Return the (X, Y) coordinate for the center point of the cell that contains the specified text.  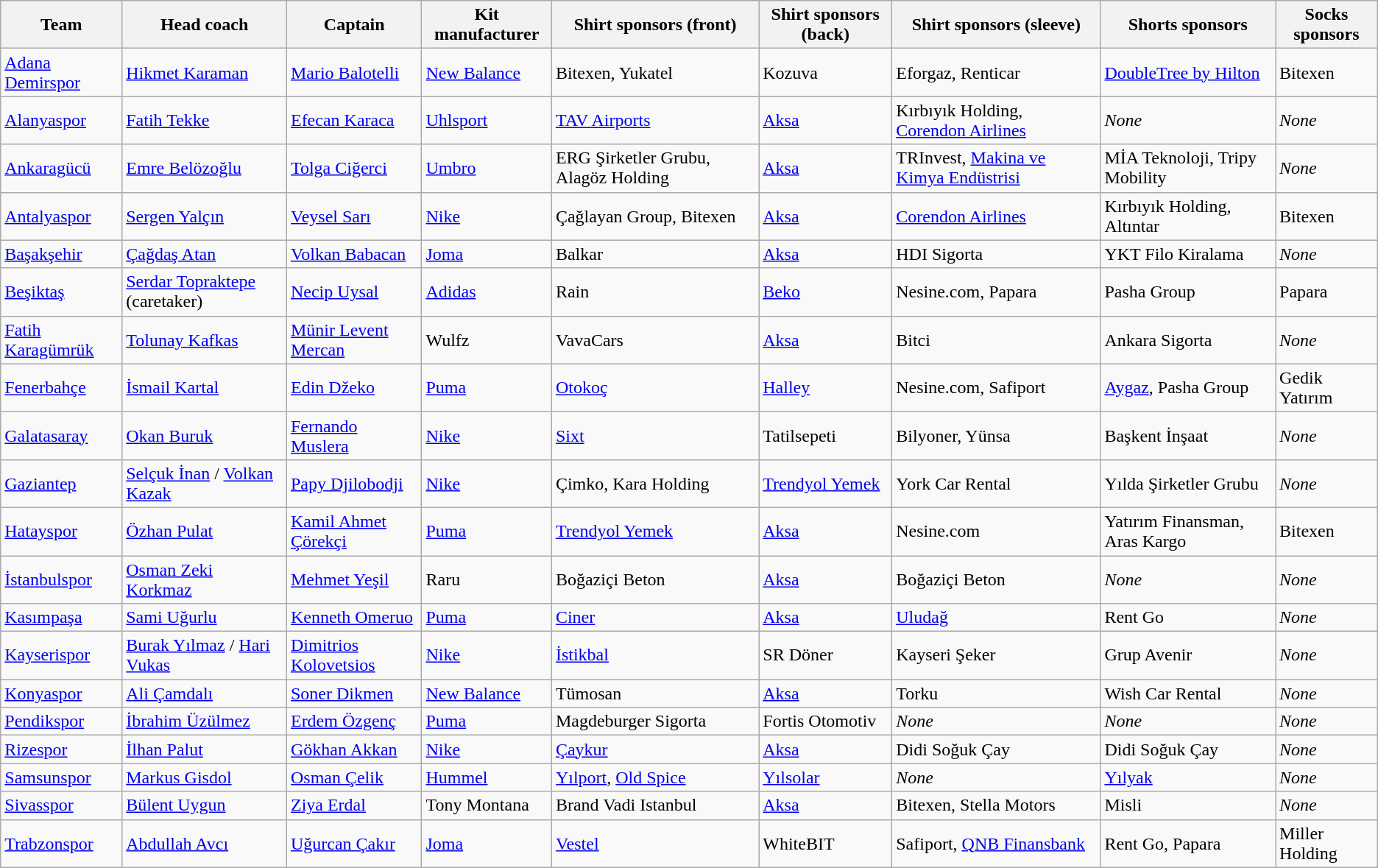
York Car Rental (997, 483)
İbrahim Üzülmez (205, 721)
Bitci (997, 340)
Umbro (487, 168)
Safiport, QNB Finansbank (997, 844)
İstikbal (655, 655)
Efecan Karaca (354, 121)
MİA Teknoloji, Tripy Mobility (1188, 168)
Adidas (487, 292)
Halley (826, 387)
Kasımpaşa (62, 618)
Dimitrios Kolovetsios (354, 655)
Burak Yılmaz / Hari Vukas (205, 655)
Veysel Sarı (354, 216)
Edin Džeko (354, 387)
Mehmet Yeşil (354, 579)
Shirt sponsors (front) (655, 25)
Shirt sponsors (back) (826, 25)
Bülent Uygun (205, 805)
Abdullah Avcı (205, 844)
SR Döner (826, 655)
Kayserispor (62, 655)
Eforgaz, Renticar (997, 72)
Hatayspor (62, 532)
Emre Belözoğlu (205, 168)
Bitexen, Stella Motors (997, 805)
Aygaz, Pasha Group (1188, 387)
TAV Airports (655, 121)
Yılsolar (826, 777)
Otokoç (655, 387)
Kayseri Şeker (997, 655)
Erdem Özgenç (354, 721)
Rent Go (1188, 618)
Vestel (655, 844)
Sivasspor (62, 805)
Tolunay Kafkas (205, 340)
Ciner (655, 618)
Misli (1188, 805)
Miller Holding (1326, 844)
Rent Go, Papara (1188, 844)
Beko (826, 292)
Tony Montana (487, 805)
Soner Dikmen (354, 694)
Tümosan (655, 694)
Gökhan Akkan (354, 749)
Çimko, Kara Holding (655, 483)
Shorts sponsors (1188, 25)
Kırbıyık Holding, Corendon Airlines (997, 121)
VavaCars (655, 340)
Nesine.com, Safiport (997, 387)
Pendikspor (62, 721)
Kırbıyık Holding, Altıntar (1188, 216)
İsmail Kartal (205, 387)
Başkent İnşaat (1188, 436)
Markus Gisdol (205, 777)
Hikmet Karaman (205, 72)
Kamil Ahmet Çörekçi (354, 532)
Özhan Pulat (205, 532)
Bitexen, Yukatel (655, 72)
Rain (655, 292)
Captain (354, 25)
Yılport, Old Spice (655, 777)
TRInvest, Makina ve Kimya Endüstrisi (997, 168)
Gaziantep (62, 483)
Fortis Otomotiv (826, 721)
Head coach (205, 25)
Raru (487, 579)
Fernando Muslera (354, 436)
HDI Sigorta (997, 254)
Grup Avenir (1188, 655)
ERG Şirketler Grubu, Alagöz Holding (655, 168)
Magdeburger Sigorta (655, 721)
Nesine.com (997, 532)
Wish Car Rental (1188, 694)
Bilyoner, Yünsa (997, 436)
Pasha Group (1188, 292)
Nesine.com, Papara (997, 292)
Çağlayan Group, Bitexen (655, 216)
Konyaspor (62, 694)
Başakşehir (62, 254)
Kozuva (826, 72)
Fenerbahçe (62, 387)
Brand Vadi Istanbul (655, 805)
Adana Demirspor (62, 72)
Çağdaş Atan (205, 254)
Kit manufacturer (487, 25)
Shirt sponsors (sleeve) (997, 25)
Gedik Yatırım (1326, 387)
Yılda Şirketler Grubu (1188, 483)
İlhan Palut (205, 749)
Mario Balotelli (354, 72)
Fatih Tekke (205, 121)
Hummel (487, 777)
Sergen Yalçın (205, 216)
Uhlsport (487, 121)
Okan Buruk (205, 436)
Papy Djilobodji (354, 483)
Ali Çamdalı (205, 694)
Samsunspor (62, 777)
Tatilsepeti (826, 436)
Yılyak (1188, 777)
DoubleTree by Hilton (1188, 72)
Rizespor (62, 749)
Corendon Airlines (997, 216)
Alanyaspor (62, 121)
Ziya Erdal (354, 805)
Team (62, 25)
Tolga Ciğerci (354, 168)
Çaykur (655, 749)
Selçuk İnan / Volkan Kazak (205, 483)
Ankara Sigorta (1188, 340)
Galatasaray (62, 436)
Sixt (655, 436)
Kenneth Omeruo (354, 618)
Ankaragücü (62, 168)
Wulfz (487, 340)
Balkar (655, 254)
Antalyaspor (62, 216)
Papara (1326, 292)
Osman Çelik (354, 777)
Necip Uysal (354, 292)
Serdar Topraktepe (caretaker) (205, 292)
Fatih Karagümrük (62, 340)
Osman Zeki Korkmaz (205, 579)
Socks sponsors (1326, 25)
Uludağ (997, 618)
Trabzonspor (62, 844)
WhiteBIT (826, 844)
Yatırım Finansman, Aras Kargo (1188, 532)
İstanbulspor (62, 579)
Sami Uğurlu (205, 618)
YKT Filo Kiralama (1188, 254)
Torku (997, 694)
Münir Levent Mercan (354, 340)
Volkan Babacan (354, 254)
Uğurcan Çakır (354, 844)
Beşiktaş (62, 292)
